Capture the cell that displays the provided text and extract its (X, Y) central coordinate. 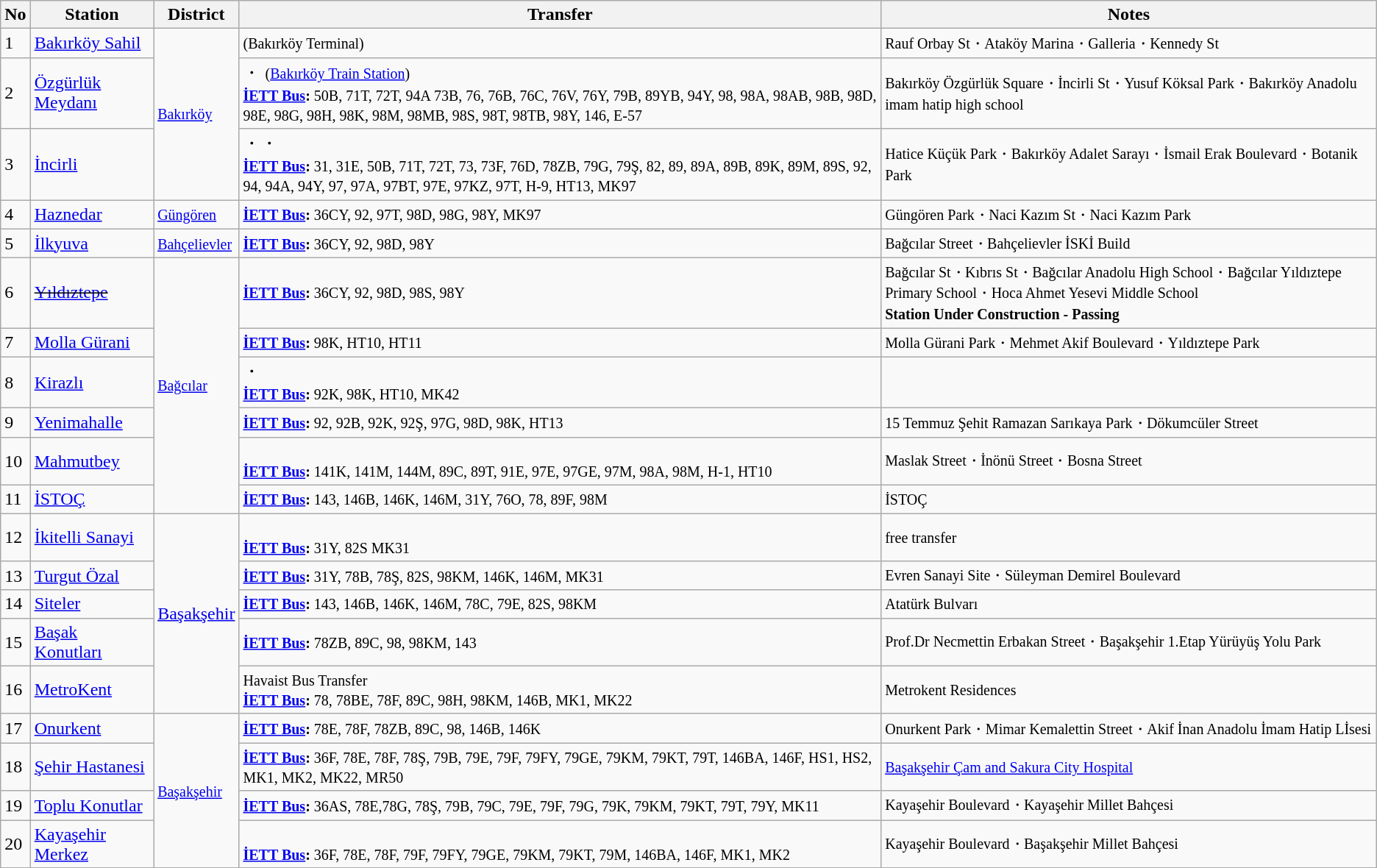
4 (15, 215)
Bağcılar Street・Bahçelievler İSKİ Build (1129, 243)
İETT Bus: 36F, 78E, 78F, 79F, 79FY, 79GE, 79KM, 79KT, 79M, 146BA, 146F, MK1, MK2 (561, 843)
Prof.Dr Necmettin Erbakan Street・Başakşehir 1.Etap Yürüyüş Yolu Park (1129, 641)
14 (15, 604)
6 (15, 293)
Toplu Konutlar (91, 805)
Turgut Özal (91, 576)
MetroKent (91, 690)
13 (15, 576)
No (15, 15)
Özgürlük Meydanı (91, 93)
District (196, 15)
İETT Bus: 78ZB, 89C, 98, 98KM, 143 (561, 641)
15 Temmuz Şehit Ramazan Sarıkaya Park・Dökumcüler Street (1129, 423)
15 (15, 641)
Molla Gürani Park・Mehmet Akif Boulevard・Yıldıztepe Park (1129, 343)
Kayaşehir Boulevard・Başakşehir Millet Bahçesi (1129, 843)
Hatice Küçük Park・Bakırköy Adalet Sarayı・İsmail Erak Boulevard・Botanik Park (1129, 165)
İETT Bus: 98K, HT10, HT11 (561, 343)
Haznedar (91, 215)
Şehir Hastanesi (91, 766)
Güngören (196, 215)
12 (15, 537)
İETT Bus: 36F, 78E, 78F, 78Ş, 79B, 79E, 79F, 79FY, 79GE, 79KM, 79KT, 79T, 146BA, 146F, HS1, HS2, MK1, MK2, MK22, MR50 (561, 766)
10 (15, 460)
Başakşehir Çam and Sakura City Hospital (1129, 766)
5 (15, 243)
20 (15, 843)
Maslak Street・İnönü Street・Bosna Street (1129, 460)
İlkyuva (91, 243)
Bakırköy Özgürlük Square・İncirli St・Yusuf Köksal Park・Bakırköy Anadolu imam hatip high school (1129, 93)
Transfer (561, 15)
19 (15, 805)
Atatürk Bulvarı (1129, 604)
Station (91, 15)
Notes (1129, 15)
İETT Bus: 31Y, 78B, 78Ş, 82S, 98KM, 146K, 146M, MK31 (561, 576)
Başak Konutları (91, 641)
Yıldıztepe (91, 293)
Bakırköy (196, 115)
Kayaşehir Merkez (91, 843)
Bahçelievler (196, 243)
Rauf Orbay St・Ataköy Marina・Galleria・Kennedy St (1129, 43)
Havaist Bus TransferİETT Bus: 78, 78BE, 78F, 89C, 98H, 98KM, 146B, MK1, MK22 (561, 690)
İETT Bus: 143, 146B, 146K, 146M, 78C, 79E, 82S, 98KM (561, 604)
Molla Gürani (91, 343)
Bağcılar (196, 385)
3 (15, 165)
Yenimahalle (91, 423)
Bakırköy Sahil (91, 43)
Onurkent Park・Mimar Kemalettin Street・Akif İnan Anadolu İmam Hatip Lİsesi (1129, 728)
İETT Bus: 36CY, 92, 98D, 98Y (561, 243)
(Bakırköy Terminal) (561, 43)
Güngören Park・Naci Kazım St・Naci Kazım Park (1129, 215)
7 (15, 343)
İETT Bus: 141K, 141M, 144M, 89C, 89T, 91E, 97E, 97GE, 97M, 98A, 98M, H-1, HT10 (561, 460)
İETT Bus: 36CY, 92, 97T, 98D, 98G, 98Y, MK97 (561, 215)
9 (15, 423)
İETT Bus: 143, 146B, 146K, 146M, 31Y, 76O, 78, 89F, 98M (561, 499)
İETT Bus: 36CY, 92, 98D, 98S, 98Y (561, 293)
Mahmutbey (91, 460)
Siteler (91, 604)
İETT Bus: 31Y, 82S MK31 (561, 537)
İETT Bus: 92, 92B, 92K, 92Ş, 97G, 98D, 98K, HT13 (561, 423)
1 (15, 43)
İncirli (91, 165)
16 (15, 690)
İETT Bus: 36AS, 78E,78G, 78Ş, 79B, 79C, 79E, 79F, 79G, 79K, 79KM, 79KT, 79T, 79Y, MK11 (561, 805)
Metrokent Residences (1129, 690)
18 (15, 766)
Kayaşehir Boulevard・Kayaşehir Millet Bahçesi (1129, 805)
free transfer (1129, 537)
2 (15, 93)
17 (15, 728)
İETT Bus: 78E, 78F, 78ZB, 89C, 98, 146B, 146K (561, 728)
・İETT Bus: 92K, 98K, HT10, MK42 (561, 383)
11 (15, 499)
Evren Sanayi Site・Süleyman Demirel Boulevard (1129, 576)
Onurkent (91, 728)
Kirazlı (91, 383)
İkitelli Sanayi (91, 537)
8 (15, 383)
